For the text-containing cell, return its midpoint in [X, Y] coordinate format. 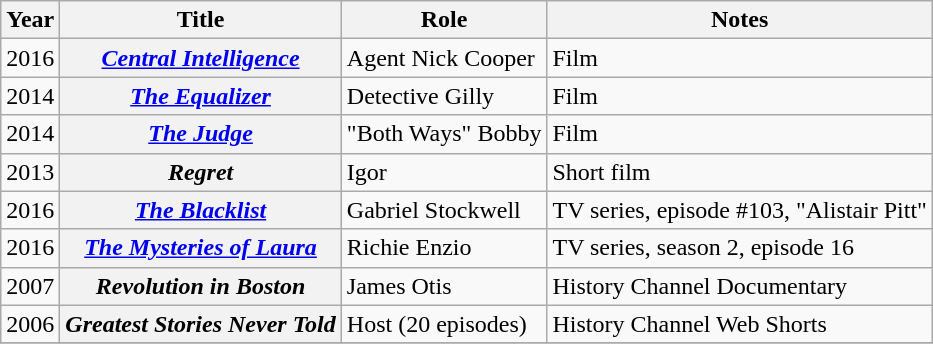
Revolution in Boston [200, 286]
Year [30, 20]
The Judge [200, 134]
Short film [740, 172]
2007 [30, 286]
Title [200, 20]
Agent Nick Cooper [444, 58]
2006 [30, 324]
The Mysteries of Laura [200, 248]
James Otis [444, 286]
Greatest Stories Never Told [200, 324]
Richie Enzio [444, 248]
Notes [740, 20]
History Channel Documentary [740, 286]
Host (20 episodes) [444, 324]
Gabriel Stockwell [444, 210]
Detective Gilly [444, 96]
The Blacklist [200, 210]
2013 [30, 172]
Central Intelligence [200, 58]
"Both Ways" Bobby [444, 134]
Regret [200, 172]
Role [444, 20]
TV series, season 2, episode 16 [740, 248]
History Channel Web Shorts [740, 324]
Igor [444, 172]
The Equalizer [200, 96]
TV series, episode #103, "Alistair Pitt" [740, 210]
